Search for the cell housing the specified text and yield its [X, Y] center coordinate. 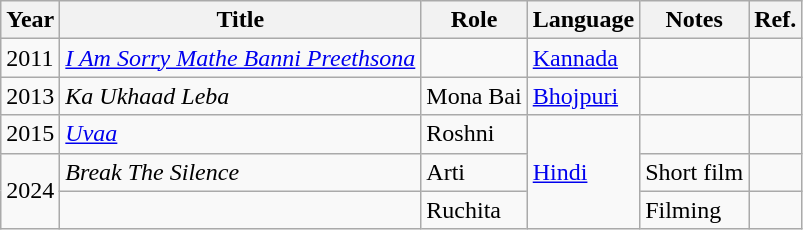
Filming [694, 210]
Mona Bai [474, 96]
Short film [694, 172]
2015 [30, 134]
Notes [694, 20]
Break The Silence [240, 172]
Ref. [776, 20]
Language [583, 20]
Roshni [474, 134]
Kannada [583, 58]
Ruchita [474, 210]
I Am Sorry Mathe Banni Preethsona [240, 58]
2024 [30, 191]
Role [474, 20]
Uvaa [240, 134]
2013 [30, 96]
Year [30, 20]
Hindi [583, 172]
Bhojpuri [583, 96]
Arti [474, 172]
Title [240, 20]
2011 [30, 58]
Ka Ukhaad Leba [240, 96]
